Capture the cell that displays the provided text and extract its (x, y) central coordinate. 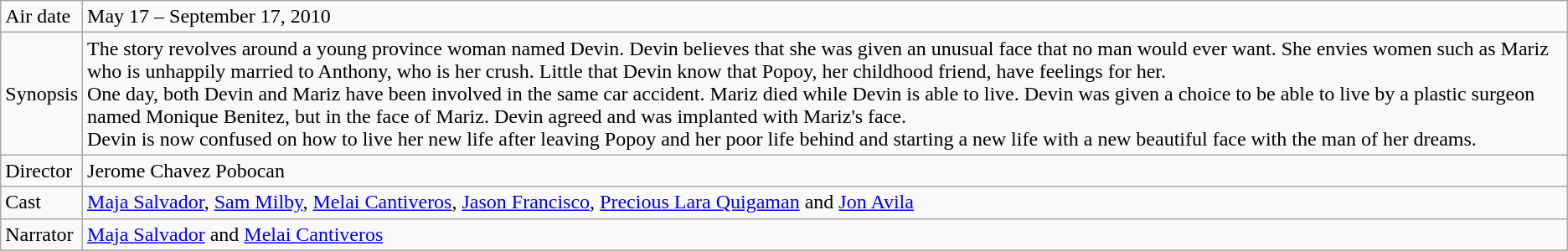
Jerome Chavez Pobocan (826, 171)
Director (42, 171)
Synopsis (42, 94)
Cast (42, 202)
Air date (42, 17)
May 17 – September 17, 2010 (826, 17)
Maja Salvador and Melai Cantiveros (826, 234)
Maja Salvador, Sam Milby, Melai Cantiveros, Jason Francisco, Precious Lara Quigaman and Jon Avila (826, 202)
Narrator (42, 234)
